Return [x, y] of the center of cell containing provided text 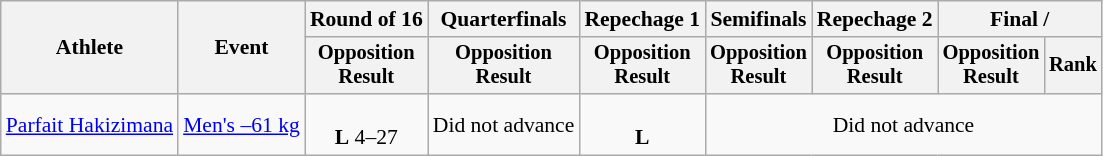
Quarterfinals [504, 19]
L 4–27 [366, 124]
Final / [1020, 19]
Round of 16 [366, 19]
Semifinals [758, 19]
Repechage 2 [875, 19]
L [642, 124]
Rank [1073, 66]
Athlete [90, 48]
Men's –61 kg [242, 124]
Parfait Hakizimana [90, 124]
Repechage 1 [642, 19]
Event [242, 48]
